Return (x, y) of the center of cell containing provided text 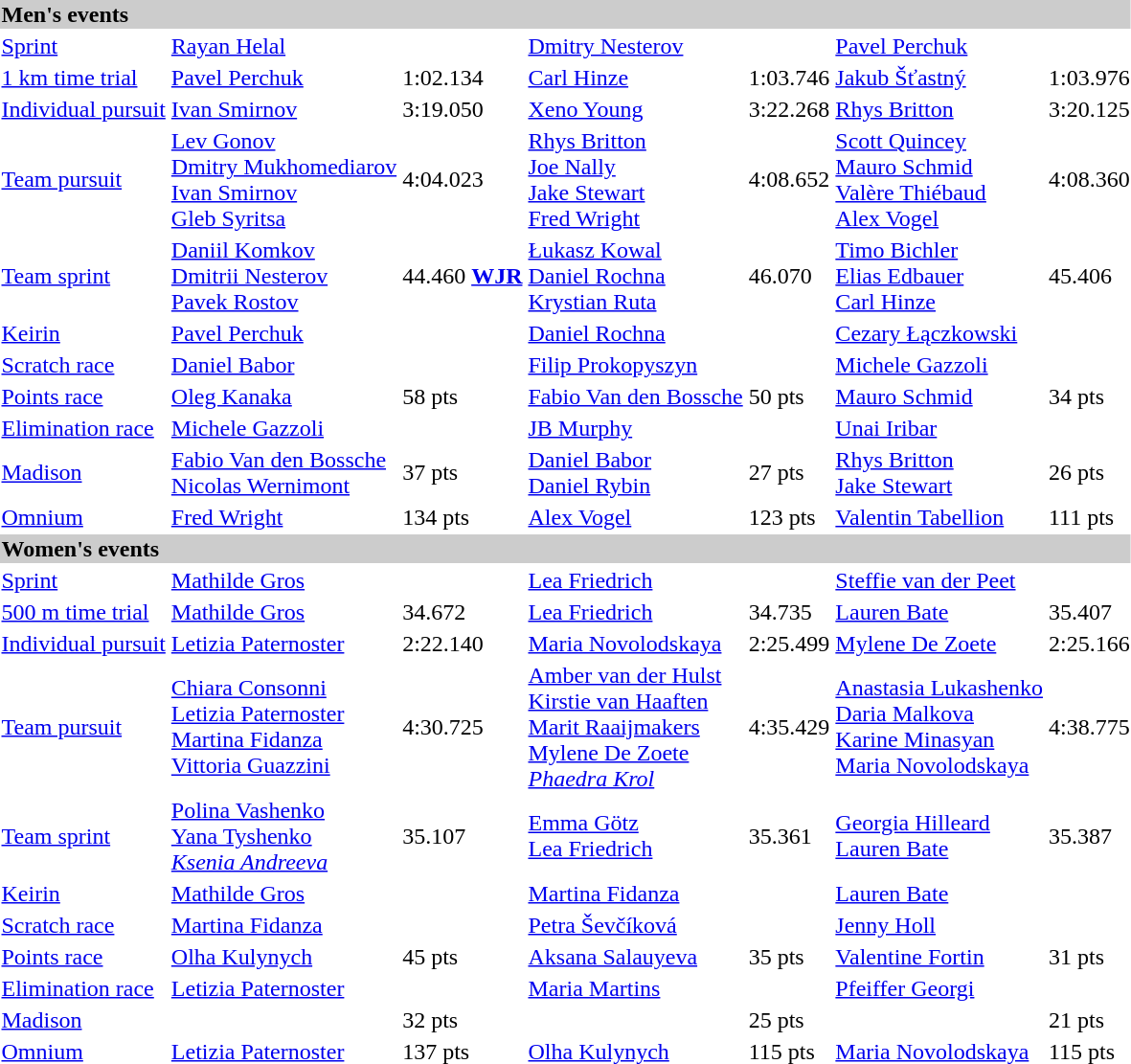
123 pts (789, 517)
Ivan Smirnov (283, 109)
Dmitry Nesterov (636, 46)
35.407 (1089, 612)
Jakub Šťastný (939, 78)
35.107 (463, 836)
Aksana Salauyeva (636, 957)
34.735 (789, 612)
Daniel Babor (283, 365)
25 pts (789, 1020)
31 pts (1089, 957)
Cezary Łączkowski (939, 333)
Carl Hinze (636, 78)
500 m time trial (83, 612)
Oleg Kanaka (283, 396)
Fred Wright (283, 517)
35 pts (789, 957)
50 pts (789, 396)
Unai Iribar (939, 428)
Emma GötzLea Friedrich (636, 836)
2:25.166 (1089, 644)
Łukasz KowalDaniel RochnaKrystian Ruta (636, 276)
Women's events (565, 549)
4:35.429 (789, 727)
58 pts (463, 396)
Rhys BrittonJake Stewart (939, 473)
2:25.499 (789, 644)
Fabio Van den BosscheNicolas Wernimont (283, 473)
134 pts (463, 517)
1:03.976 (1089, 78)
4:08.360 (1089, 180)
35.387 (1089, 836)
Valentine Fortin (939, 957)
Daniel Rochna (636, 333)
Alex Vogel (636, 517)
35.361 (789, 836)
Rayan Helal (283, 46)
Maria Martins (636, 988)
4:38.775 (1089, 727)
3:22.268 (789, 109)
44.460 WJR (463, 276)
JB Murphy (636, 428)
Rhys Britton (939, 109)
4:30.725 (463, 727)
3:20.125 (1089, 109)
46.070 (789, 276)
32 pts (463, 1020)
Anastasia LukashenkoDaria MalkovaKarine MinasyanMaria Novolodskaya (939, 727)
Chiara ConsonniLetizia PaternosterMartina FidanzaVittoria Guazzini (283, 727)
1:02.134 (463, 78)
4:04.023 (463, 180)
21 pts (1089, 1020)
Daniel BaborDaniel Rybin (636, 473)
1 km time trial (83, 78)
111 pts (1089, 517)
45 pts (463, 957)
Omnium (83, 517)
Pfeiffer Georgi (939, 988)
Georgia HilleardLauren Bate (939, 836)
Fabio Van den Bossche (636, 396)
3:19.050 (463, 109)
Filip Prokopyszyn (636, 365)
37 pts (463, 473)
4:08.652 (789, 180)
Jenny Holl (939, 925)
Xeno Young (636, 109)
Lev GonovDmitry MukhomediarovIvan SmirnovGleb Syritsa (283, 180)
27 pts (789, 473)
Polina VashenkoYana TyshenkoKsenia Andreeva (283, 836)
2:22.140 (463, 644)
Mauro Schmid (939, 396)
Maria Novolodskaya (636, 644)
45.406 (1089, 276)
34.672 (463, 612)
Men's events (565, 14)
Rhys BrittonJoe NallyJake StewartFred Wright (636, 180)
Amber van der HulstKirstie van HaaftenMarit RaaijmakersMylene De ZoetePhaedra Krol (636, 727)
Timo BichlerElias EdbauerCarl Hinze (939, 276)
Olha Kulynych (283, 957)
Mylene De Zoete (939, 644)
26 pts (1089, 473)
34 pts (1089, 396)
Daniil KomkovDmitrii NesterovPavek Rostov (283, 276)
Scott QuinceyMauro SchmidValère ThiébaudAlex Vogel (939, 180)
1:03.746 (789, 78)
Valentin Tabellion (939, 517)
Steffie van der Peet (939, 580)
Petra Ševčíková (636, 925)
